Capture the cell that displays the provided text and extract its [x, y] central coordinate. 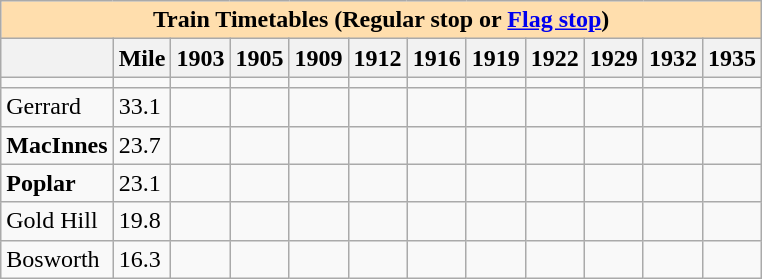
23.1 [142, 183]
1903 [200, 58]
Train Timetables (Regular stop or Flag stop) [382, 20]
MacInnes [57, 145]
Gold Hill [57, 221]
1919 [496, 58]
19.8 [142, 221]
23.7 [142, 145]
1929 [614, 58]
1922 [554, 58]
1935 [732, 58]
Mile [142, 58]
Gerrard [57, 107]
Bosworth [57, 259]
Poplar [57, 183]
1916 [436, 58]
33.1 [142, 107]
1905 [260, 58]
16.3 [142, 259]
1909 [318, 58]
1932 [672, 58]
1912 [378, 58]
